Locate the cell with the specified text and output its (X, Y) center coordinate. 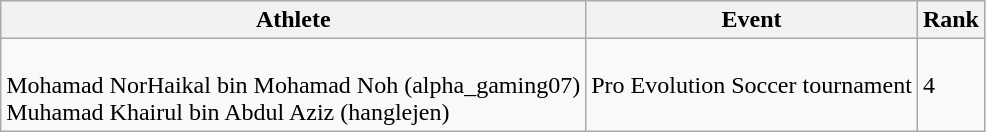
Rank (950, 20)
Athlete (294, 20)
Mohamad NorHaikal bin Mohamad Noh (alpha_gaming07)Muhamad Khairul bin Abdul Aziz (hanglejen) (294, 85)
Pro Evolution Soccer tournament (752, 85)
4 (950, 85)
Event (752, 20)
